Identify which cell holds the provided text, then report its (x, y) central coordinate. 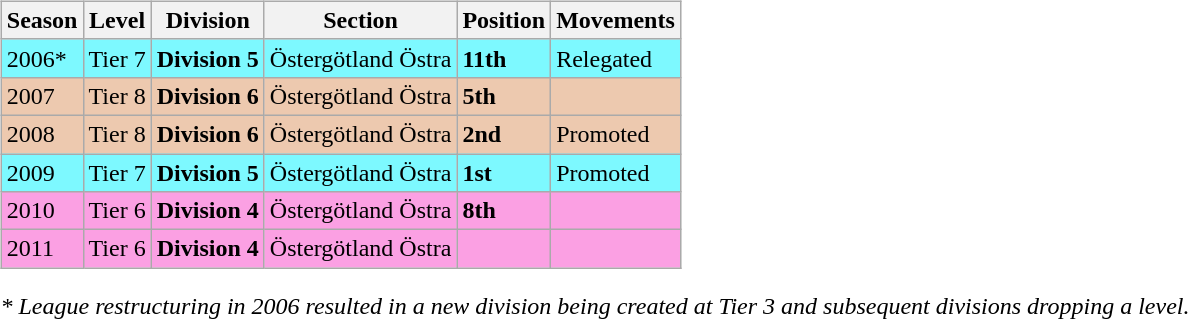
2010 (42, 211)
5th (504, 96)
2009 (42, 173)
2007 (42, 96)
2nd (504, 134)
1st (504, 173)
2006* (42, 58)
Position (504, 20)
Section (360, 20)
2011 (42, 249)
Movements (616, 20)
Season (42, 20)
8th (504, 211)
2008 (42, 134)
Division (208, 20)
Level (117, 20)
11th (504, 58)
Relegated (616, 58)
